Output the [X, Y] coordinate of the center of the cell containing the given text.  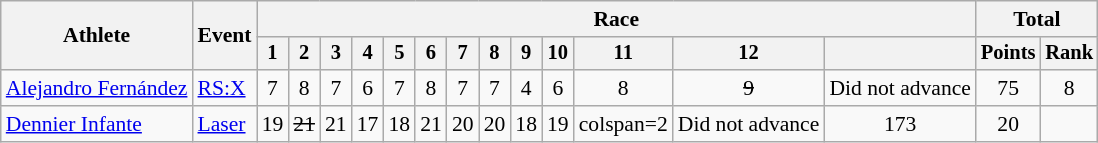
Race [616, 19]
3 [336, 54]
1 [273, 54]
Athlete [97, 36]
colspan=2 [624, 124]
Total [1037, 19]
Dennier Infante [97, 124]
17 [368, 124]
2 [304, 54]
173 [900, 124]
11 [624, 54]
Laser [224, 124]
Points [1008, 54]
Alejandro Fernández [97, 88]
75 [1008, 88]
RS:X [224, 88]
Event [224, 36]
5 [399, 54]
Rank [1069, 54]
12 [749, 54]
10 [558, 54]
